Return the [x, y] coordinate for the center point of the cell that contains the specified text.  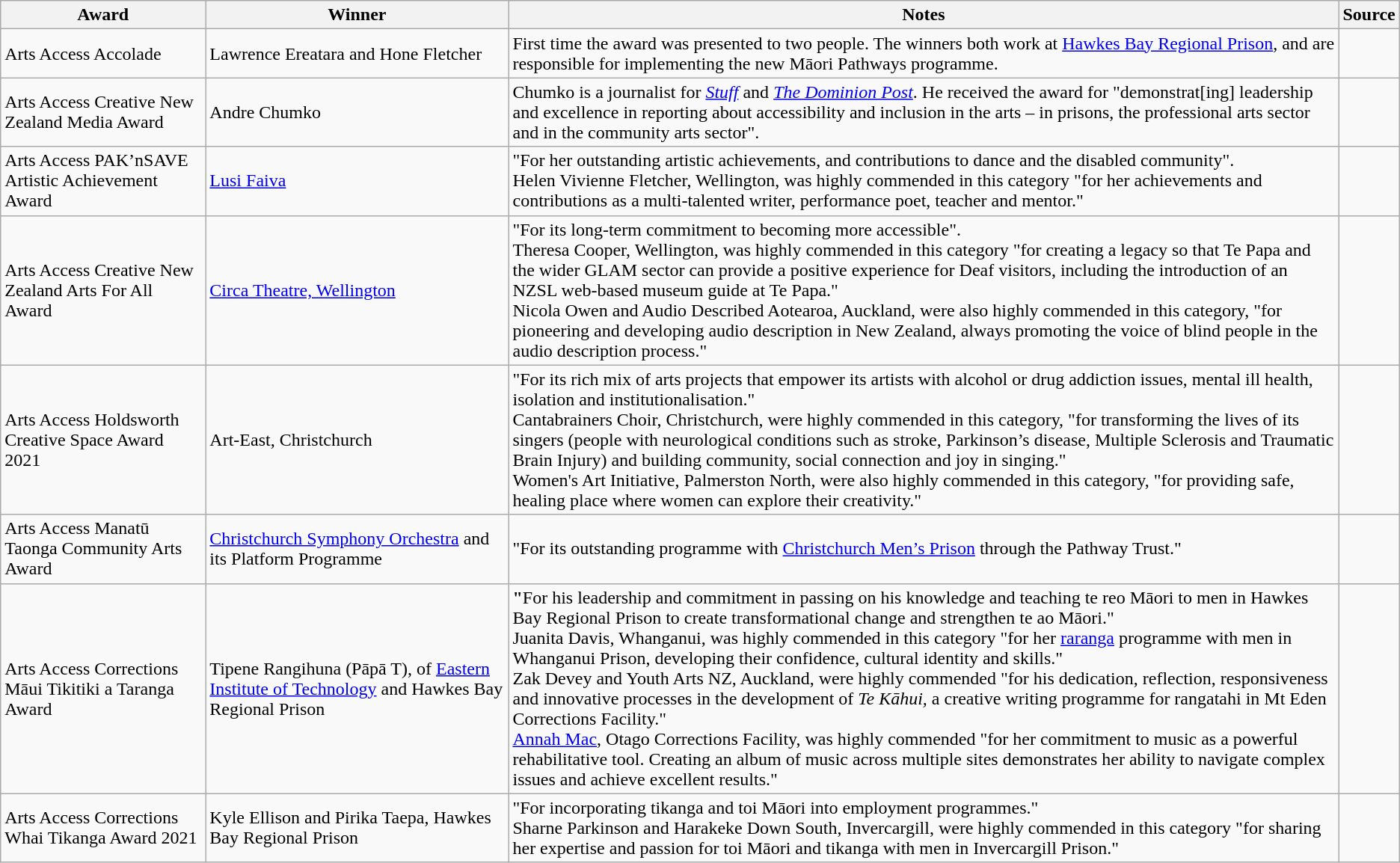
Arts Access Corrections Whai Tikanga Award 2021 [103, 828]
Lusi Faiva [357, 181]
Arts Access Creative New Zealand Arts For All Award [103, 290]
Arts Access Manatū Taonga Community Arts Award [103, 549]
Christchurch Symphony Orchestra and its Platform Programme [357, 549]
Arts Access Accolade [103, 54]
Andre Chumko [357, 112]
Circa Theatre, Wellington [357, 290]
Arts Access Creative New Zealand Media Award [103, 112]
Award [103, 15]
Winner [357, 15]
Arts Access Holdsworth Creative Space Award 2021 [103, 440]
Art-East, Christchurch [357, 440]
Source [1369, 15]
Kyle Ellison and Pirika Taepa, Hawkes Bay Regional Prison [357, 828]
Tipene Rangihuna (Pāpā T), of Eastern Institute of Technology and Hawkes Bay Regional Prison [357, 688]
Lawrence Ereatara and Hone Fletcher [357, 54]
Arts Access Corrections Māui Tikitiki a Taranga Award [103, 688]
"For its outstanding programme with Christchurch Men’s Prison through the Pathway Trust." [924, 549]
Arts Access PAK’nSAVE Artistic Achievement Award [103, 181]
Notes [924, 15]
